Pinpoint the cell where the given text exists, returning its (x, y) midpoint coordinate. 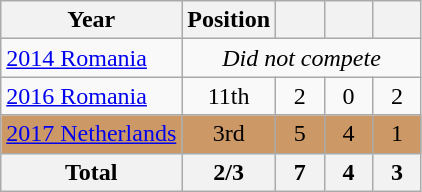
3rd (229, 134)
2017 Netherlands (92, 134)
3 (398, 172)
2014 Romania (92, 58)
5 (300, 134)
11th (229, 96)
Total (92, 172)
Position (229, 20)
7 (300, 172)
2/3 (229, 172)
Year (92, 20)
Did not compete (302, 58)
0 (348, 96)
2016 Romania (92, 96)
1 (398, 134)
